Determine the (X, Y) coordinate at the center of the cell enclosing the given text.  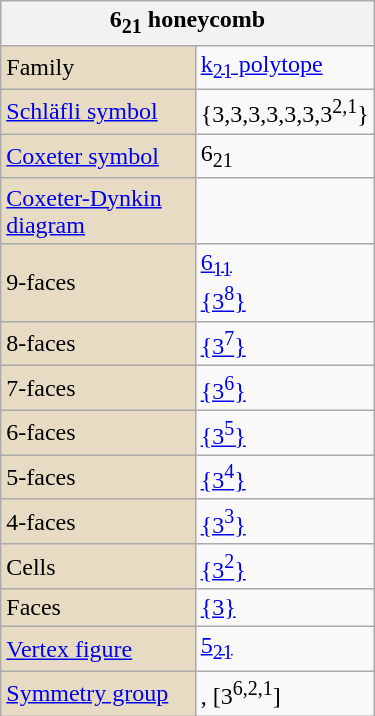
Cells (98, 566)
621 honeycomb (188, 23)
Coxeter symbol (98, 156)
9-faces (98, 282)
Schläfli symbol (98, 112)
k21 polytope (284, 67)
{34} (284, 478)
Vertex figure (98, 649)
Faces (98, 608)
{3,3,3,3,3,3,32,1} (284, 112)
6-faces (98, 432)
Family (98, 67)
611 {38} (284, 282)
, [36,2,1] (284, 694)
Coxeter-Dynkin diagram (98, 210)
5-faces (98, 478)
{32} (284, 566)
{35} (284, 432)
{33} (284, 522)
{37} (284, 344)
8-faces (98, 344)
Symmetry group (98, 694)
521 (284, 649)
621 (284, 156)
7-faces (98, 388)
{36} (284, 388)
4-faces (98, 522)
{3} (284, 608)
